Pinpoint the cell where the given text exists, returning its (x, y) midpoint coordinate. 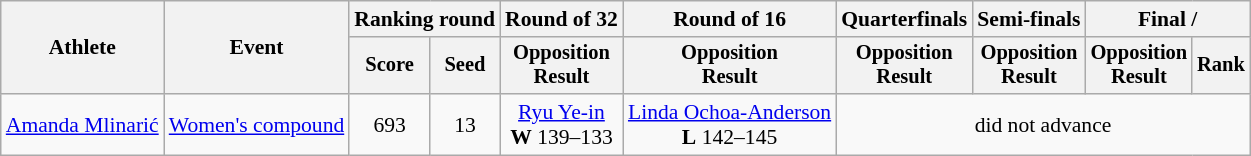
did not advance (1042, 124)
Women's compound (257, 124)
Score (390, 66)
Ranking round (424, 19)
Amanda Mlinarić (82, 124)
13 (465, 124)
Athlete (82, 48)
Final / (1168, 19)
Round of 16 (730, 19)
Ryu Ye-inW 139–133 (562, 124)
Rank (1221, 66)
Seed (465, 66)
Semi-finals (1028, 19)
Quarterfinals (904, 19)
693 (390, 124)
Event (257, 48)
Linda Ochoa-AndersonL 142–145 (730, 124)
Round of 32 (562, 19)
